Return (X, Y) of the center of cell containing provided text 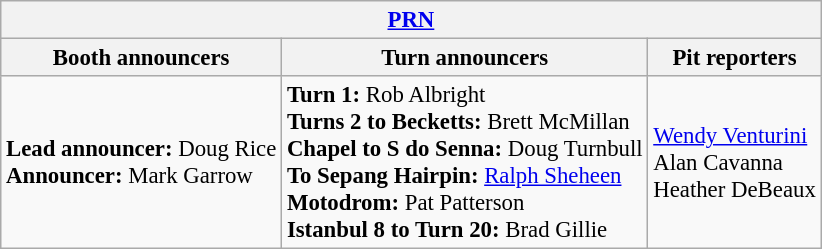
Pit reporters (734, 58)
PRN (411, 20)
Turn announcers (465, 58)
Booth announcers (142, 58)
Lead announcer: Doug RiceAnnouncer: Mark Garrow (142, 162)
Wendy VenturiniAlan CavannaHeather DeBeaux (734, 162)
